Find where the given text appears and provide that cell's center as [x, y] coordinate. 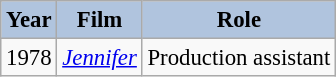
1978 [29, 58]
Film [100, 20]
Jennifer [100, 58]
Production assistant [238, 58]
Year [29, 20]
Role [238, 20]
